Provide the (X, Y) coordinate of the cell's center where the given text is located.  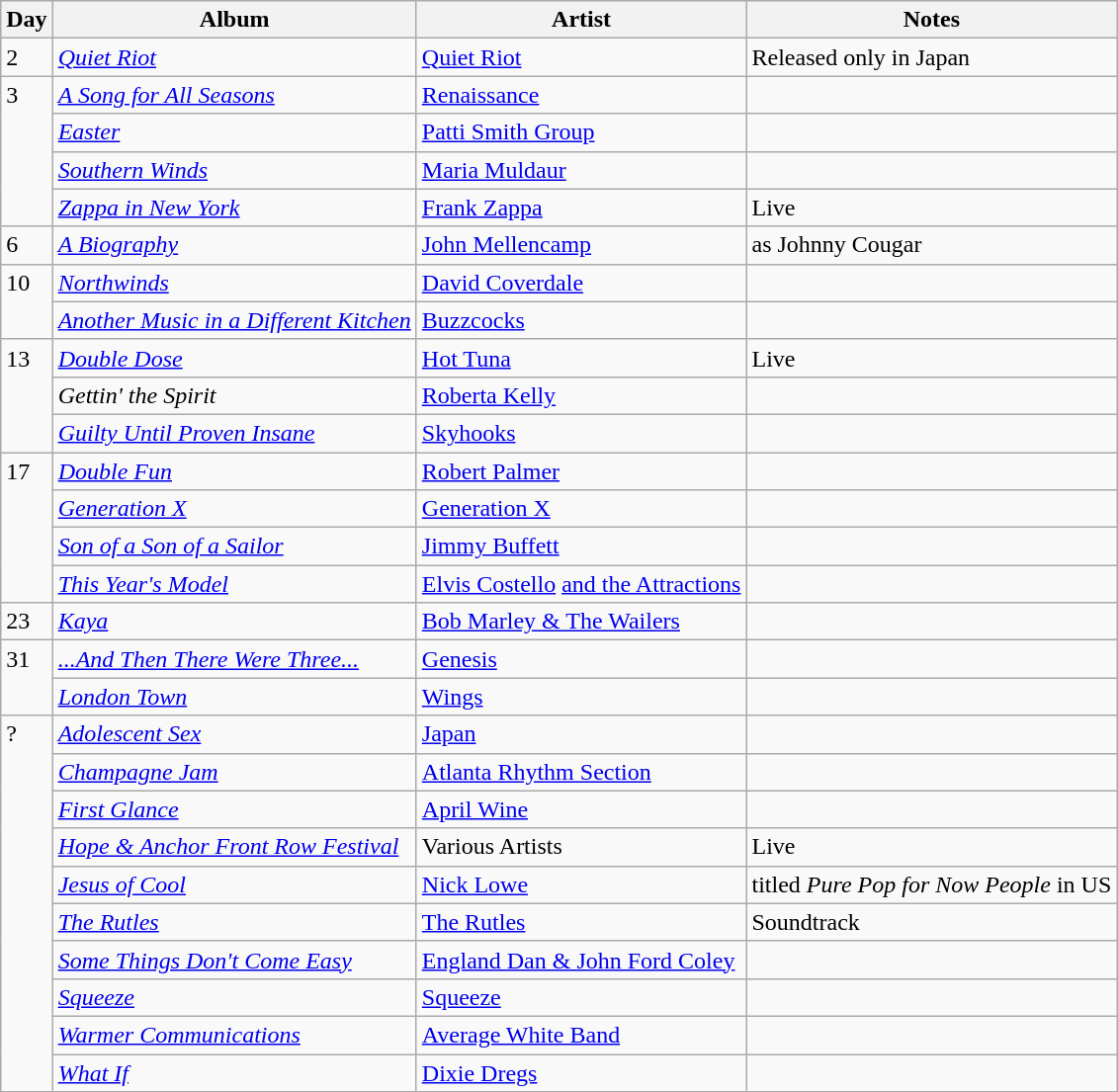
Nick Lowe (581, 884)
Notes (931, 20)
Album (234, 20)
Adolescent Sex (234, 734)
England Dan & John Ford Coley (581, 960)
Artist (581, 20)
Renaissance (581, 95)
Wings (581, 697)
Soundtrack (931, 922)
A Song for All Seasons (234, 95)
13 (27, 395)
Jesus of Cool (234, 884)
6 (27, 245)
Double Dose (234, 358)
Frank Zappa (581, 208)
Hope & Anchor Front Row Festival (234, 847)
Easter (234, 132)
Roberta Kelly (581, 395)
David Coverdale (581, 283)
10 (27, 301)
Northwinds (234, 283)
Genesis (581, 659)
Gettin' the Spirit (234, 395)
as Johnny Cougar (931, 245)
3 (27, 151)
Dixie Dregs (581, 1072)
Some Things Don't Come Easy (234, 960)
Released only in Japan (931, 57)
...And Then There Were Three... (234, 659)
Zappa in New York (234, 208)
? (27, 903)
Robert Palmer (581, 471)
Champagne Jam (234, 772)
Patti Smith Group (581, 132)
Guilty Until Proven Insane (234, 433)
Average White Band (581, 1035)
Southern Winds (234, 170)
Hot Tuna (581, 358)
London Town (234, 697)
Warmer Communications (234, 1035)
Son of a Son of a Sailor (234, 546)
Kaya (234, 622)
Buzzcocks (581, 320)
Jimmy Buffett (581, 546)
What If (234, 1072)
A Biography (234, 245)
Various Artists (581, 847)
John Mellencamp (581, 245)
Day (27, 20)
17 (27, 528)
Bob Marley & The Wailers (581, 622)
Atlanta Rhythm Section (581, 772)
Skyhooks (581, 433)
Japan (581, 734)
This Year's Model (234, 584)
Double Fun (234, 471)
Maria Muldaur (581, 170)
Elvis Costello and the Attractions (581, 584)
31 (27, 678)
23 (27, 622)
First Glance (234, 809)
Another Music in a Different Kitchen (234, 320)
April Wine (581, 809)
2 (27, 57)
titled Pure Pop for Now People in US (931, 884)
